Search for the cell housing the specified text and yield its (x, y) center coordinate. 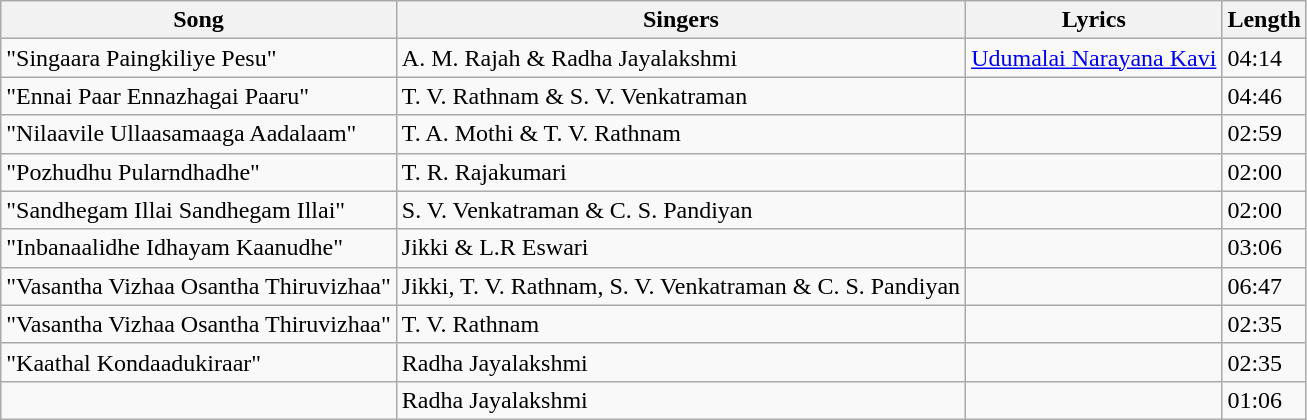
03:06 (1264, 248)
04:14 (1264, 58)
04:46 (1264, 96)
T. V. Rathnam & S. V. Venkatraman (680, 96)
"Inbanaalidhe Idhayam Kaanudhe" (199, 248)
"Singaara Paingkiliye Pesu" (199, 58)
T. V. Rathnam (680, 324)
Udumalai Narayana Kavi (1094, 58)
Song (199, 20)
A. M. Rajah & Radha Jayalakshmi (680, 58)
02:59 (1264, 134)
T. A. Mothi & T. V. Rathnam (680, 134)
"Kaathal Kondaadukiraar" (199, 362)
"Ennai Paar Ennazhagai Paaru" (199, 96)
Jikki, T. V. Rathnam, S. V. Venkatraman & C. S. Pandiyan (680, 286)
Singers (680, 20)
06:47 (1264, 286)
"Nilaavile Ullaasamaaga Aadalaam" (199, 134)
"Pozhudhu Pularndhadhe" (199, 172)
01:06 (1264, 400)
T. R. Rajakumari (680, 172)
Lyrics (1094, 20)
"Sandhegam Illai Sandhegam Illai" (199, 210)
Jikki & L.R Eswari (680, 248)
Length (1264, 20)
S. V. Venkatraman & C. S. Pandiyan (680, 210)
